For the text-containing cell, return its midpoint in [x, y] coordinate format. 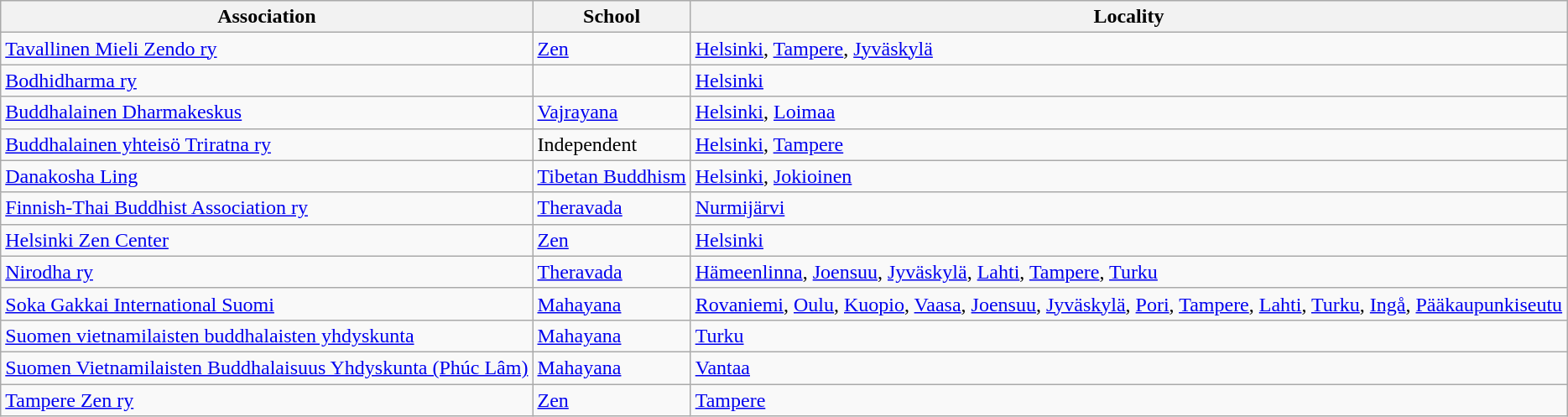
Helsinki, Tampere [1128, 144]
Vantaa [1128, 367]
Helsinki, Jokioinen [1128, 176]
Helsinki Zen Center [267, 240]
Helsinki, Loimaa [1128, 112]
Danakosha Ling [267, 176]
Nirodha ry [267, 272]
Independent [612, 144]
School [612, 17]
Tampere Zen ry [267, 400]
Finnish-Thai Buddhist Association ry [267, 208]
Tavallinen Mieli Zendo ry [267, 49]
Turku [1128, 336]
Nurmijärvi [1128, 208]
Buddhalainen yhteisö Triratna ry [267, 144]
Bodhidharma ry [267, 81]
Hämeenlinna, Joensuu, Jyväskylä, Lahti, Tampere, Turku [1128, 272]
Locality [1128, 17]
Suomen vietnamilaisten buddhalaisten yhdyskunta [267, 336]
Helsinki, Tampere, Jyväskylä [1128, 49]
Suomen Vietnamilaisten Buddhalaisuus Yhdyskunta (Phúc Lâm) [267, 367]
Association [267, 17]
Vajrayana [612, 112]
Tampere [1128, 400]
Soka Gakkai International Suomi [267, 304]
Tibetan Buddhism [612, 176]
Buddhalainen Dharmakeskus [267, 112]
Rovaniemi, Oulu, Kuopio, Vaasa, Joensuu, Jyväskylä, Pori, Tampere, Lahti, Turku, Ingå, Pääkaupunkiseutu [1128, 304]
